Determine the [x, y] coordinate at the center of the cell enclosing the given text.  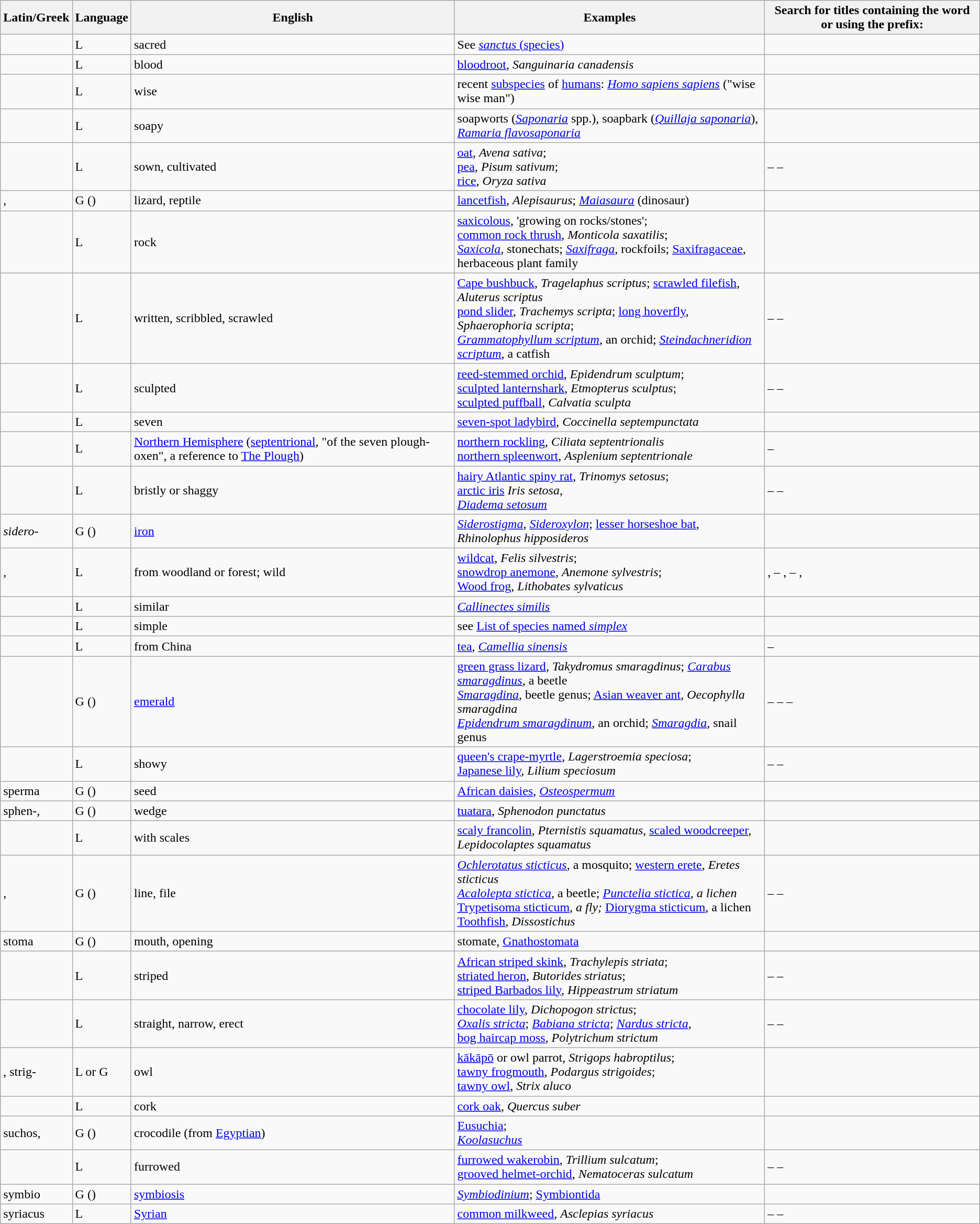
straight, narrow, erect [293, 1023]
oat, Avena sativa; pea, Pisum sativum; rice, Oryza sativa [609, 167]
tuatara, Sphenodon punctatus [609, 811]
Symbiodinium; Symbiontida [609, 1194]
bloodroot, Sanguinaria canadensis [609, 64]
Callinectes similis [609, 607]
suchos, [37, 1133]
Latin/Greek [37, 18]
soapworts (Saponaria spp.), soapbark (Quillaja saponaria), Ramaria flavosaponaria [609, 126]
lancetfish, Alepisaurus; Maiasaura (dinosaur) [609, 201]
owl [293, 1072]
African daisies, Osteospermum [609, 791]
Syrian [293, 1214]
syriacus [37, 1214]
blood [293, 64]
seven-spot ladybird, Coccinella septempunctata [609, 422]
Language [102, 18]
sown, cultivated [293, 167]
line, file [293, 893]
– – – [872, 702]
hairy Atlantic spiny rat, Trinomys setosus; arctic iris Iris setosa, Diadema setosum [609, 490]
symbio [37, 1194]
cork oak, Quercus suber [609, 1106]
furrowed [293, 1167]
similar [293, 607]
simple [293, 626]
, strig- [37, 1072]
sacred [293, 45]
cork [293, 1106]
Examples [609, 18]
See sanctus (species) [609, 45]
seven [293, 422]
showy [293, 764]
English [293, 18]
tea, Camellia sinensis [609, 646]
seed [293, 791]
symbiosis [293, 1194]
bristly or shaggy [293, 490]
emerald [293, 702]
stomate, Gnathostomata [609, 941]
striped [293, 975]
mouth, opening [293, 941]
Siderostigma, Sideroxylon; lesser horseshoe bat, Rhinolophus hipposideros [609, 531]
stoma [37, 941]
soapy [293, 126]
queen's crape-myrtle, Lagerstroemia speciosa; Japanese lily, Lilium speciosum [609, 764]
Eusuchia; Koolasuchus [609, 1133]
, – , – , [872, 572]
from China [293, 646]
with scales [293, 838]
crocodile (from Egyptian) [293, 1133]
wedge [293, 811]
northern rockling, Ciliata septentrionalisnorthern spleenwort, Asplenium septentrionale [609, 448]
wise [293, 91]
furrowed wakerobin, Trillium sulcatum; grooved helmet-orchid, Nematoceras sulcatum [609, 1167]
wildcat, Felis silvestris; snowdrop anemone, Anemone sylvestris; Wood frog, Lithobates sylvaticus [609, 572]
recent subspecies of humans: Homo sapiens sapiens ("wise wise man") [609, 91]
Northern Hemisphere (septentrional, "of the seven plough-oxen", a reference to The Plough) [293, 448]
kākāpō or owl parrot, Strigops habroptilus; tawny frogmouth, Podargus strigoides; tawny owl, Strix aluco [609, 1072]
iron [293, 531]
chocolate lily, Dichopogon strictus; Oxalis stricta; Babiana stricta; Nardus stricta, bog haircap moss, Polytrichum strictum [609, 1023]
lizard, reptile [293, 201]
sidero- [37, 531]
L or G [102, 1072]
see List of species named simplex [609, 626]
scaly francolin, Pternistis squamatus, scaled woodcreeper, Lepidocolaptes squamatus [609, 838]
sphen-, [37, 811]
African striped skink, Trachylepis striata; striated heron, Butorides striatus; striped Barbados lily, Hippeastrum striatum [609, 975]
rock [293, 242]
sperma [37, 791]
from woodland or forest; wild [293, 572]
written, scribbled, scrawled [293, 318]
sculpted [293, 388]
reed-stemmed orchid, Epidendrum sculptum; sculpted lanternshark, Etmopterus sculptus; sculpted puffball, Calvatia sculpta [609, 388]
common milkweed, Asclepias syriacus [609, 1214]
Search for titles containing the word or using the prefix: [872, 18]
